Extract the [x, y] coordinate from the center of the cell holding the provided text.  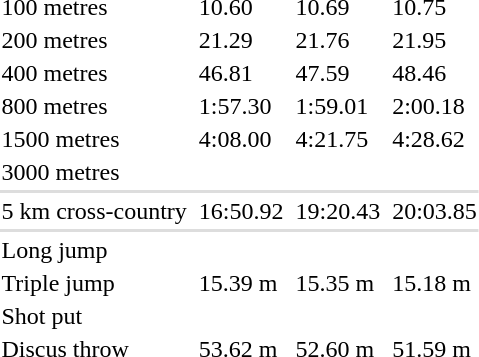
4:08.00 [241, 139]
200 metres [94, 40]
1:57.30 [241, 106]
400 metres [94, 73]
46.81 [241, 73]
1500 metres [94, 139]
Long jump [94, 250]
21.76 [338, 40]
16:50.92 [241, 211]
4:28.62 [435, 139]
20:03.85 [435, 211]
15.39 m [241, 283]
3000 metres [94, 172]
15.18 m [435, 283]
4:21.75 [338, 139]
2:00.18 [435, 106]
Shot put [94, 316]
Triple jump [94, 283]
800 metres [94, 106]
19:20.43 [338, 211]
47.59 [338, 73]
21.29 [241, 40]
1:59.01 [338, 106]
5 km cross-country [94, 211]
15.35 m [338, 283]
48.46 [435, 73]
21.95 [435, 40]
